For the text-containing cell, return its midpoint in (x, y) coordinate format. 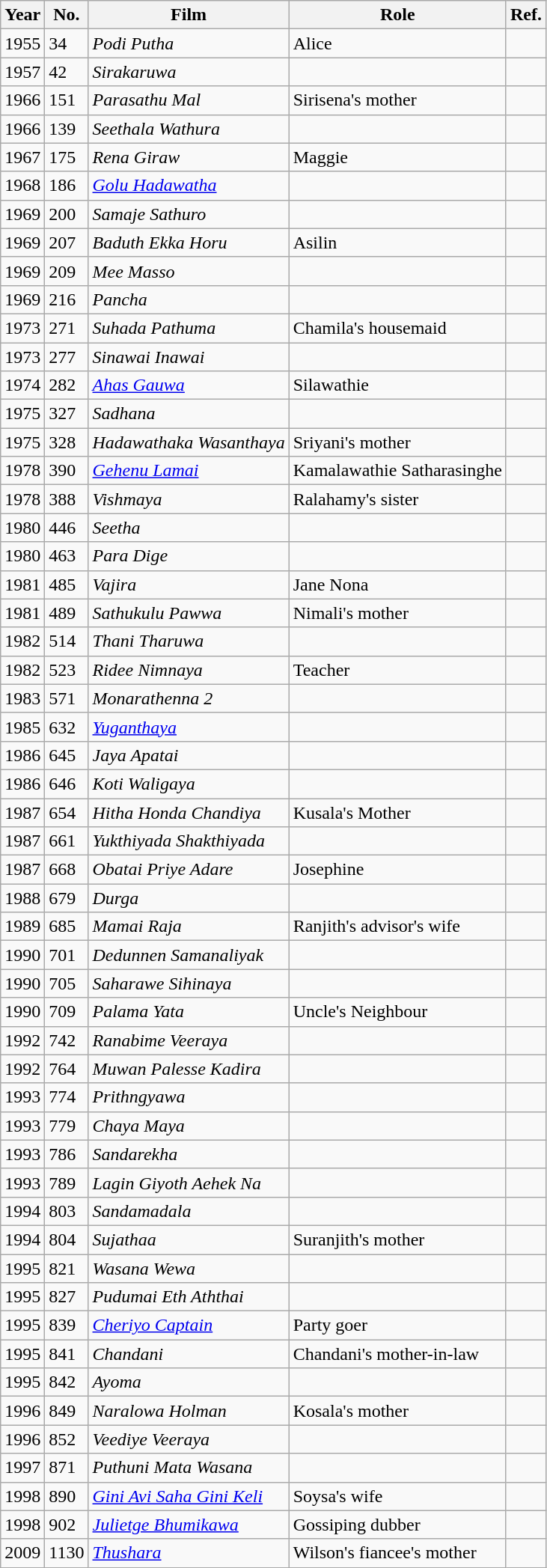
Koti Waligaya (189, 784)
Kosala's mother (397, 1411)
571 (67, 698)
Samaje Sathuro (189, 214)
No. (67, 15)
Uncle's Neighbour (397, 1012)
Palama Yata (189, 1012)
Golu Hadawatha (189, 186)
Film (189, 15)
186 (67, 186)
Sujathaa (189, 1239)
Gossiping dubber (397, 1525)
2009 (22, 1553)
Lagin Giyoth Aehek Na (189, 1183)
Para Dige (189, 556)
390 (67, 471)
Chandani's mother-in-law (397, 1354)
489 (67, 613)
803 (67, 1211)
523 (67, 670)
Pancha (189, 299)
Seethala Wathura (189, 129)
282 (67, 385)
679 (67, 898)
839 (67, 1326)
827 (67, 1297)
Chandani (189, 1354)
1968 (22, 186)
1967 (22, 157)
Obatai Priye Adare (189, 870)
Suhada Pathuma (189, 328)
Saharawe Sihinaya (189, 983)
485 (67, 585)
Yuganthaya (189, 727)
Thushara (189, 1553)
1130 (67, 1553)
Ridee Nimnaya (189, 670)
Suranjith's mother (397, 1239)
Chaya Maya (189, 1126)
645 (67, 755)
1985 (22, 727)
786 (67, 1154)
151 (67, 100)
271 (67, 328)
Ref. (525, 15)
Alice (397, 43)
328 (67, 442)
Podi Putha (189, 43)
Wasana Wewa (189, 1269)
Hitha Honda Chandiya (189, 812)
Gehenu Lamai (189, 471)
463 (67, 556)
Jaya Apatai (189, 755)
Mamai Raja (189, 927)
Sriyani's mother (397, 442)
Gini Avi Saha Gini Keli (189, 1496)
646 (67, 784)
1957 (22, 72)
Durga (189, 898)
446 (67, 528)
Cheriyo Captain (189, 1326)
Monarathenna 2 (189, 698)
1974 (22, 385)
Mee Masso (189, 271)
Sadhana (189, 414)
849 (67, 1411)
1988 (22, 898)
Nimali's mother (397, 613)
514 (67, 641)
668 (67, 870)
774 (67, 1097)
Puthuni Mata Wasana (189, 1468)
Maggie (397, 157)
207 (67, 242)
209 (67, 271)
Chamila's housemaid (397, 328)
890 (67, 1496)
Year (22, 15)
Vajira (189, 585)
709 (67, 1012)
852 (67, 1439)
Seetha (189, 528)
1989 (22, 927)
200 (67, 214)
871 (67, 1468)
Rena Giraw (189, 157)
Sinawai Inawai (189, 357)
661 (67, 841)
842 (67, 1382)
Muwan Palesse Kadira (189, 1069)
Yukthiyada Shakthiyada (189, 841)
804 (67, 1239)
Soysa's wife (397, 1496)
632 (67, 727)
821 (67, 1269)
Pudumai Eth Aththai (189, 1297)
Baduth Ekka Horu (189, 242)
Teacher (397, 670)
1983 (22, 698)
Ranabime Veeraya (189, 1040)
654 (67, 812)
Prithngyawa (189, 1097)
277 (67, 357)
1955 (22, 43)
Ralahamy's sister (397, 499)
Ayoma (189, 1382)
139 (67, 129)
Naralowa Holman (189, 1411)
Sathukulu Pawwa (189, 613)
902 (67, 1525)
Hadawathaka Wasanthaya (189, 442)
Asilin (397, 242)
Parasathu Mal (189, 100)
327 (67, 414)
34 (67, 43)
Kamalawathie Satharasinghe (397, 471)
216 (67, 299)
Ranjith's advisor's wife (397, 927)
42 (67, 72)
Wilson's fiancee's mother (397, 1553)
Kusala's Mother (397, 812)
701 (67, 955)
Sandamadala (189, 1211)
Sirisena's mother (397, 100)
Jane Nona (397, 585)
Sirakaruwa (189, 72)
779 (67, 1126)
Julietge Bhumikawa (189, 1525)
Sandarekha (189, 1154)
742 (67, 1040)
841 (67, 1354)
685 (67, 927)
Veediye Veeraya (189, 1439)
Dedunnen Samanaliyak (189, 955)
705 (67, 983)
Silawathie (397, 385)
388 (67, 499)
Party goer (397, 1326)
764 (67, 1069)
Thani Tharuwa (189, 641)
Vishmaya (189, 499)
Ahas Gauwa (189, 385)
789 (67, 1183)
Role (397, 15)
Josephine (397, 870)
1997 (22, 1468)
175 (67, 157)
